From the cell containing the given text, extract its center point as (x, y) coordinate. 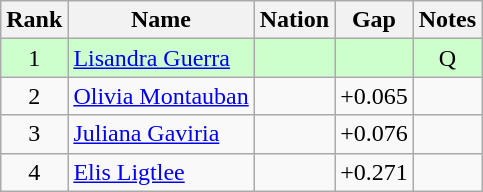
+0.076 (374, 134)
Name (161, 20)
Nation (294, 20)
Elis Ligtlee (161, 172)
Rank (34, 20)
Lisandra Guerra (161, 58)
Notes (447, 20)
4 (34, 172)
+0.065 (374, 96)
Juliana Gaviria (161, 134)
3 (34, 134)
+0.271 (374, 172)
1 (34, 58)
Q (447, 58)
Gap (374, 20)
2 (34, 96)
Olivia Montauban (161, 96)
